Return the [X, Y] coordinate for the center point of the cell that contains the specified text.  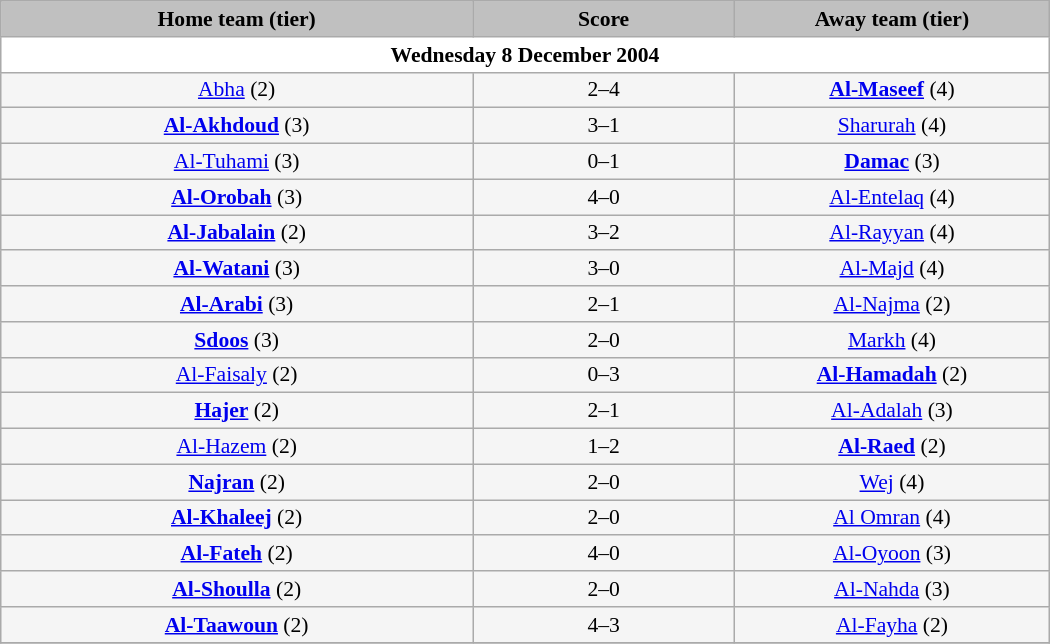
Score [604, 19]
Al-Jabalain (2) [237, 233]
4–3 [604, 625]
Al-Fateh (2) [237, 554]
Sharurah (4) [892, 126]
Al-Rayyan (4) [892, 233]
Al-Maseef (4) [892, 90]
0–3 [604, 375]
Sdoos (3) [237, 340]
Al-Hamadah (2) [892, 375]
Abha (2) [237, 90]
Away team (tier) [892, 19]
Al-Khaleej (2) [237, 518]
0–1 [604, 162]
3–1 [604, 126]
Najran (2) [237, 482]
Al-Watani (3) [237, 269]
Hajer (2) [237, 411]
3–0 [604, 269]
Al-Taawoun (2) [237, 625]
Markh (4) [892, 340]
Al-Akhdoud (3) [237, 126]
2–4 [604, 90]
Al-Nahda (3) [892, 589]
Al-Najma (2) [892, 304]
1–2 [604, 447]
Al-Adalah (3) [892, 411]
Damac (3) [892, 162]
Al-Tuhami (3) [237, 162]
Al Omran (4) [892, 518]
Al-Raed (2) [892, 447]
Wednesday 8 December 2004 [525, 55]
Al-Hazem (2) [237, 447]
Home team (tier) [237, 19]
Al-Shoulla (2) [237, 589]
Wej (4) [892, 482]
Al-Majd (4) [892, 269]
Al-Orobah (3) [237, 197]
Al-Arabi (3) [237, 304]
Al-Fayha (2) [892, 625]
Al-Faisaly (2) [237, 375]
Al-Entelaq (4) [892, 197]
3–2 [604, 233]
Al-Oyoon (3) [892, 554]
